Search for the cell housing the specified text and yield its [x, y] center coordinate. 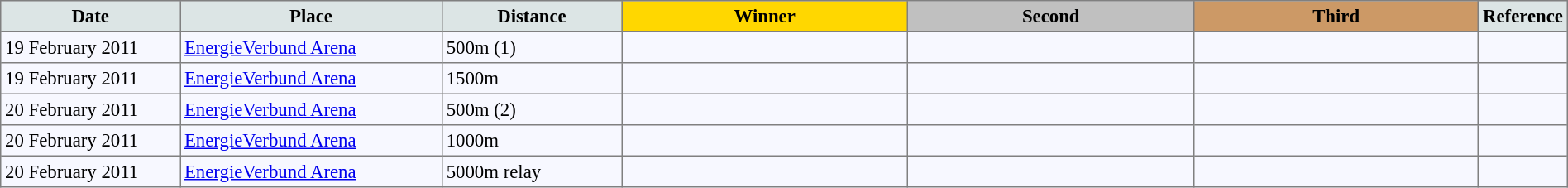
Winner [765, 17]
500m (2) [531, 109]
Place [311, 17]
Reference [1523, 17]
1000m [531, 141]
5000m relay [531, 171]
500m (1) [531, 47]
Third [1336, 17]
Date [91, 17]
1500m [531, 79]
Distance [531, 17]
Second [1051, 17]
